For the text-containing cell, return its midpoint in [x, y] coordinate format. 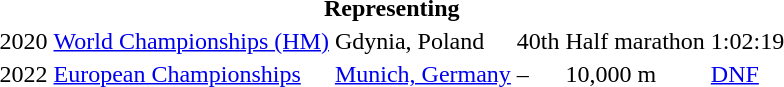
World Championships (HM) [191, 41]
40th [538, 41]
Gdynia, Poland [422, 41]
Half marathon [635, 41]
